From the cell containing the given text, extract its center point as (X, Y) coordinate. 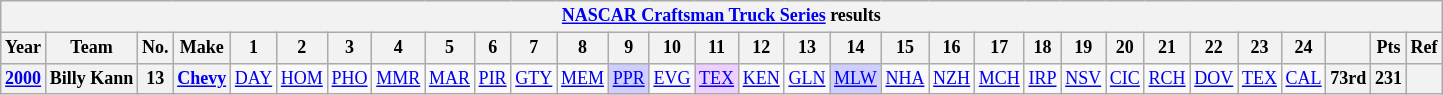
Billy Kann (91, 78)
3 (350, 48)
MAR (450, 78)
Ref (1424, 48)
NZH (952, 78)
DAY (253, 78)
1 (253, 48)
CIC (1126, 78)
GLN (807, 78)
Team (91, 48)
9 (628, 48)
GTY (534, 78)
5 (450, 48)
14 (856, 48)
EVG (672, 78)
7 (534, 48)
24 (1304, 48)
11 (717, 48)
19 (1084, 48)
NSV (1084, 78)
Pts (1389, 48)
2 (302, 48)
20 (1126, 48)
NASCAR Craftsman Truck Series results (722, 16)
2000 (24, 78)
Chevy (202, 78)
21 (1167, 48)
PHO (350, 78)
MMR (398, 78)
15 (905, 48)
10 (672, 48)
16 (952, 48)
No. (156, 48)
IRP (1042, 78)
NHA (905, 78)
PIR (492, 78)
HOM (302, 78)
17 (999, 48)
73rd (1348, 78)
KEN (761, 78)
DOV (1214, 78)
Make (202, 48)
MEM (583, 78)
Year (24, 48)
6 (492, 48)
22 (1214, 48)
8 (583, 48)
4 (398, 48)
MCH (999, 78)
23 (1260, 48)
MLW (856, 78)
CAL (1304, 78)
18 (1042, 48)
12 (761, 48)
PPR (628, 78)
RCH (1167, 78)
231 (1389, 78)
